Find where the given text appears and provide that cell's center as [x, y] coordinate. 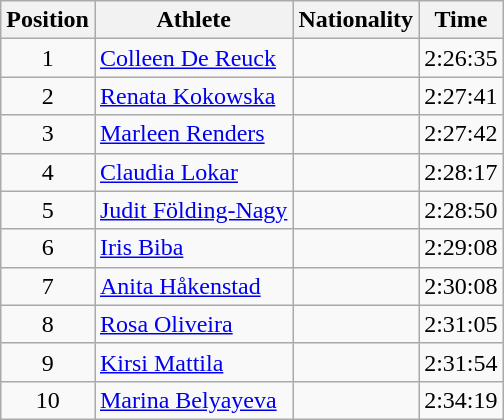
8 [48, 324]
Renata Kokowska [193, 96]
2:28:17 [461, 172]
Anita Håkenstad [193, 286]
Iris Biba [193, 248]
2:29:08 [461, 248]
Time [461, 20]
Kirsi Mattila [193, 362]
Marleen Renders [193, 134]
3 [48, 134]
2 [48, 96]
Athlete [193, 20]
Position [48, 20]
Judit Földing-Nagy [193, 210]
Marina Belyayeva [193, 400]
2:30:08 [461, 286]
1 [48, 58]
2:31:05 [461, 324]
Claudia Lokar [193, 172]
2:34:19 [461, 400]
Colleen De Reuck [193, 58]
2:31:54 [461, 362]
2:28:50 [461, 210]
7 [48, 286]
Rosa Oliveira [193, 324]
4 [48, 172]
2:26:35 [461, 58]
2:27:42 [461, 134]
6 [48, 248]
9 [48, 362]
2:27:41 [461, 96]
Nationality [356, 20]
5 [48, 210]
10 [48, 400]
